For the text-containing cell, return its midpoint in [X, Y] coordinate format. 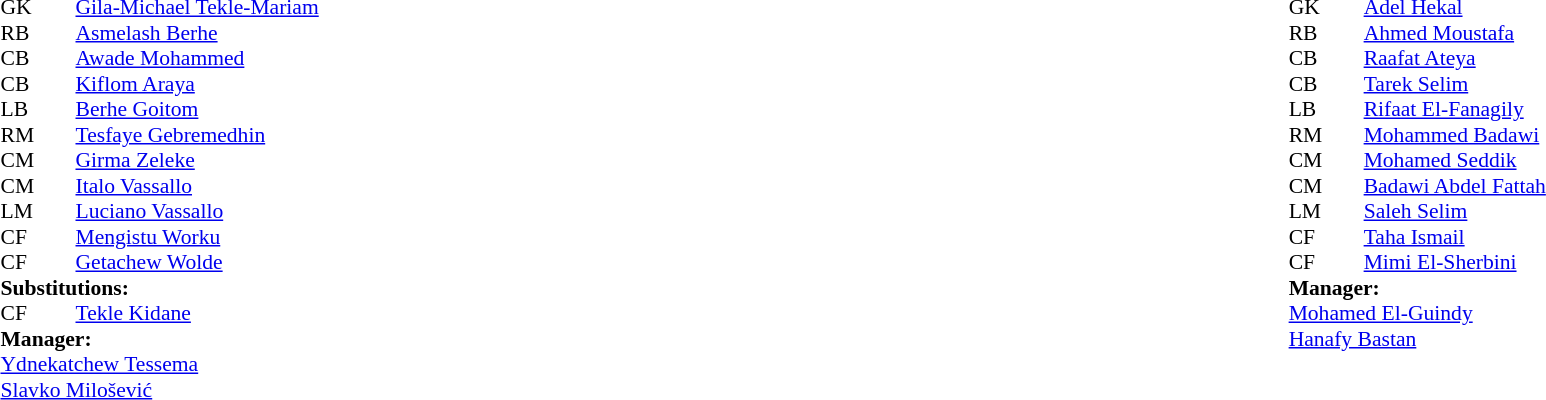
Ahmed Moustafa [1455, 33]
Tesfaye Gebremedhin [198, 135]
Taha Ismail [1455, 237]
Tarek Selim [1455, 84]
Substitutions: [159, 288]
Getachew Wolde [198, 263]
Mohamed El-Guindy Hanafy Bastan [1418, 326]
Asmelash Berhe [198, 33]
Luciano Vassallo [198, 211]
Italo Vassallo [198, 186]
Tekle Kidane [198, 313]
Awade Mohammed [198, 59]
Saleh Selim [1455, 211]
Berhe Goitom [198, 109]
Mohammed Badawi [1455, 135]
Rifaat El-Fanagily [1455, 109]
Mimi El-Sherbini [1455, 263]
Mengistu Worku [198, 237]
Raafat Ateya [1455, 59]
Badawi Abdel Fattah [1455, 186]
Girma Zeleke [198, 161]
Mohamed Seddik [1455, 161]
Kiflom Araya [198, 84]
